Search for the cell housing the specified text and yield its (X, Y) center coordinate. 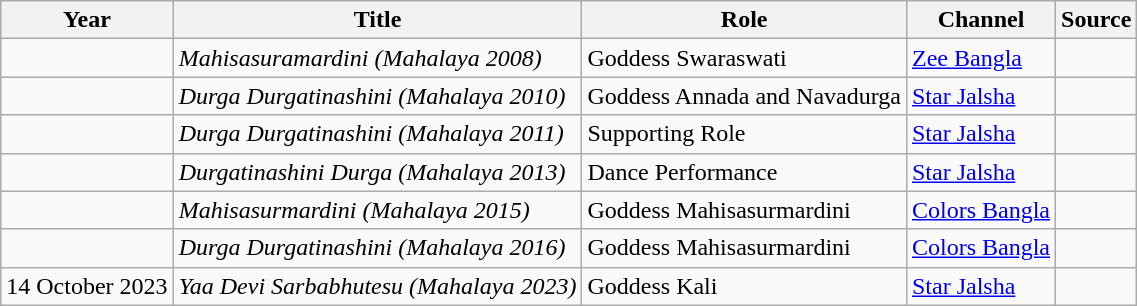
Title (378, 20)
14 October 2023 (87, 286)
Durga Durgatinashini (Mahalaya 2016) (378, 248)
Supporting Role (744, 134)
Source (1096, 20)
Mahisasuramardini (Mahalaya 2008) (378, 58)
Yaa Devi Sarbabhutesu (Mahalaya 2023) (378, 286)
Goddess Annada and Navadurga (744, 96)
Mahisasurmardini (Mahalaya 2015) (378, 210)
Durga Durgatinashini (Mahalaya 2010) (378, 96)
Role (744, 20)
Goddess Swaraswati (744, 58)
Goddess Kali (744, 286)
Durga Durgatinashini (Mahalaya 2011) (378, 134)
Year (87, 20)
Channel (980, 20)
Dance Performance (744, 172)
Zee Bangla (980, 58)
Durgatinashini Durga (Mahalaya 2013) (378, 172)
